Provide the (X, Y) coordinate of the cell's center where the given text is located.  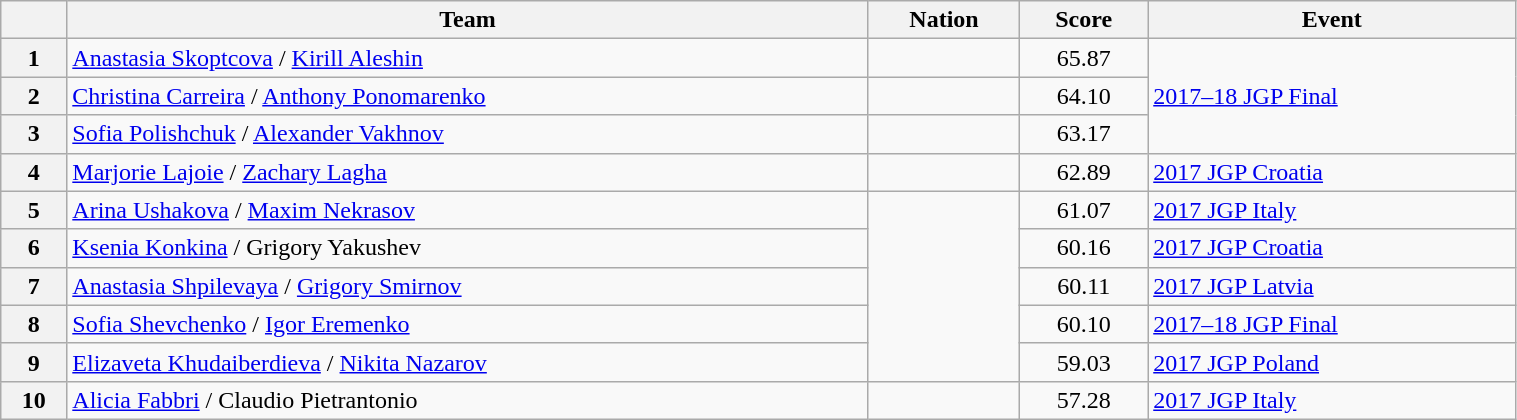
4 (34, 172)
10 (34, 400)
Anastasia Skoptcova / Kirill Aleshin (468, 58)
60.11 (1084, 286)
Event (1332, 20)
2 (34, 96)
65.87 (1084, 58)
Marjorie Lajoie / Zachary Lagha (468, 172)
2017 JGP Latvia (1332, 286)
9 (34, 362)
62.89 (1084, 172)
Nation (944, 20)
2017 JGP Poland (1332, 362)
Team (468, 20)
3 (34, 134)
5 (34, 210)
64.10 (1084, 96)
61.07 (1084, 210)
1 (34, 58)
57.28 (1084, 400)
63.17 (1084, 134)
Arina Ushakova / Maxim Nekrasov (468, 210)
Score (1084, 20)
Sofia Shevchenko / Igor Eremenko (468, 324)
6 (34, 248)
60.10 (1084, 324)
60.16 (1084, 248)
Alicia Fabbri / Claudio Pietrantonio (468, 400)
8 (34, 324)
Ksenia Konkina / Grigory Yakushev (468, 248)
Elizaveta Khudaiberdieva / Nikita Nazarov (468, 362)
Anastasia Shpilevaya / Grigory Smirnov (468, 286)
7 (34, 286)
59.03 (1084, 362)
Christina Carreira / Anthony Ponomarenko (468, 96)
Sofia Polishchuk / Alexander Vakhnov (468, 134)
